Provide the [x, y] coordinate of the cell's center where the given text is located.  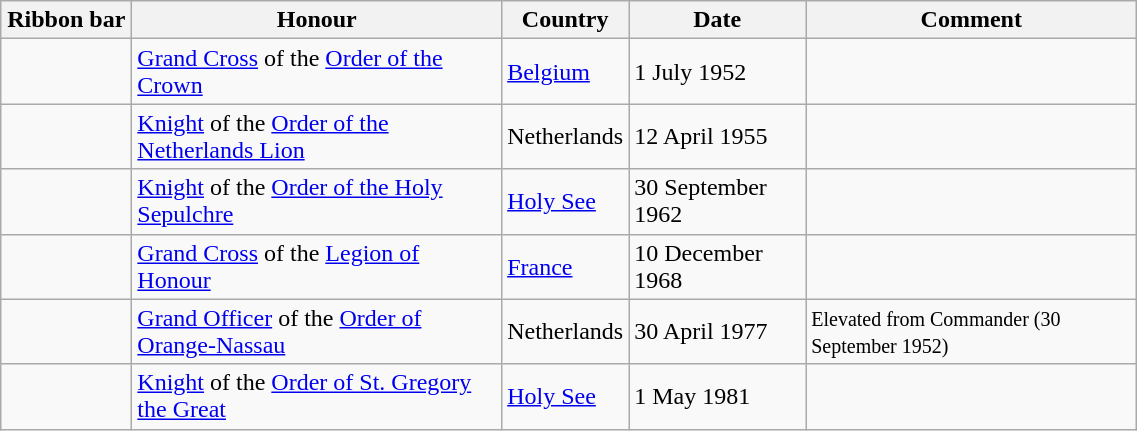
30 April 1977 [718, 332]
Grand Officer of the Order of Orange-Nassau [317, 332]
Knight of the Order of St. Gregory the Great [317, 396]
Belgium [566, 72]
10 December 1968 [718, 266]
1 May 1981 [718, 396]
Comment [972, 20]
Honour [317, 20]
Grand Cross of the Order of the Crown [317, 72]
30 September 1962 [718, 202]
Knight of the Order of the Holy Sepulchre [317, 202]
Grand Cross of the Legion of Honour [317, 266]
Knight of the Order of the Netherlands Lion [317, 136]
1 July 1952 [718, 72]
Country [566, 20]
Ribbon bar [66, 20]
Elevated from Commander (30 September 1952) [972, 332]
12 April 1955 [718, 136]
France [566, 266]
Date [718, 20]
